Output the [x, y] coordinate of the center of the cell containing the given text.  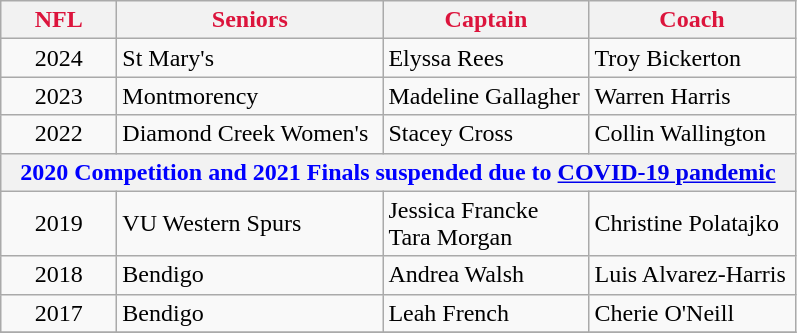
2017 [59, 313]
VU Western Spurs [250, 224]
Captain [486, 20]
Diamond Creek Women's [250, 134]
NFL [59, 20]
2023 [59, 96]
2018 [59, 275]
Christine Polatajko [692, 224]
Warren Harris [692, 96]
Collin Wallington [692, 134]
2024 [59, 58]
Montmorency [250, 96]
2022 [59, 134]
2019 [59, 224]
2020 Competition and 2021 Finals suspended due to COVID-19 pandemic [398, 172]
Madeline Gallagher [486, 96]
Elyssa Rees [486, 58]
Jessica FranckeTara Morgan [486, 224]
St Mary's [250, 58]
Andrea Walsh [486, 275]
Troy Bickerton [692, 58]
Coach [692, 20]
Stacey Cross [486, 134]
Luis Alvarez-Harris [692, 275]
Leah French [486, 313]
Seniors [250, 20]
Cherie O'Neill [692, 313]
